Scan for the cell matching the given text and deliver its (x, y) coordinate at center. 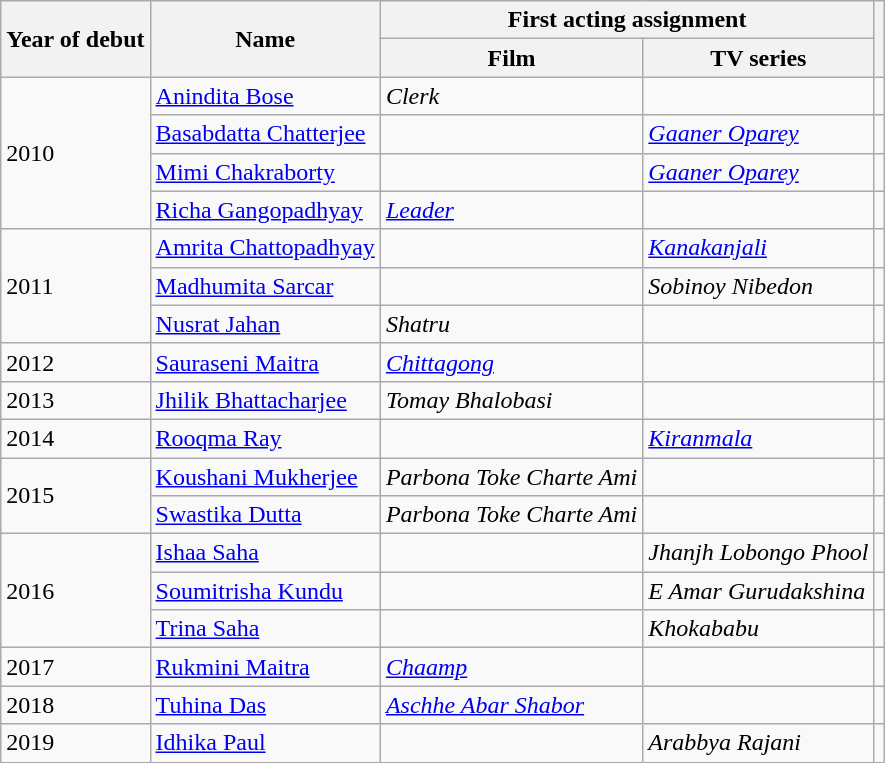
2019 (76, 743)
Shatru (511, 324)
First acting assignment (626, 20)
2015 (76, 496)
Anindita Bose (265, 96)
Jhanjh Lobongo Phool (758, 553)
Name (265, 39)
Clerk (511, 96)
Leader (511, 210)
Nusrat Jahan (265, 324)
Mimi Chakraborty (265, 172)
Rukmini Maitra (265, 667)
Rooqma Ray (265, 438)
Trina Saha (265, 629)
Ishaa Saha (265, 553)
2013 (76, 400)
E Amar Gurudakshina (758, 591)
Arabbya Rajani (758, 743)
Year of debut (76, 39)
Chittagong (511, 362)
Tomay Bhalobasi (511, 400)
Richa Gangopadhyay (265, 210)
Koushani Mukherjee (265, 477)
Madhumita Sarcar (265, 286)
2016 (76, 591)
2014 (76, 438)
Amrita Chattopadhyay (265, 248)
Soumitrisha Kundu (265, 591)
Kiranmala (758, 438)
Tuhina Das (265, 705)
Film (511, 58)
Swastika Dutta (265, 515)
Chaamp (511, 667)
2018 (76, 705)
Sauraseni Maitra (265, 362)
Kanakanjali (758, 248)
TV series (758, 58)
2010 (76, 153)
Sobinoy Nibedon (758, 286)
2011 (76, 286)
2012 (76, 362)
Khokababu (758, 629)
Jhilik Bhattacharjee (265, 400)
Aschhe Abar Shabor (511, 705)
Basabdatta Chatterjee (265, 134)
2017 (76, 667)
Idhika Paul (265, 743)
